Output the [X, Y] coordinate of the center of the cell containing the given text.  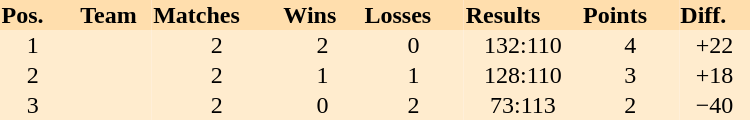
Team [108, 15]
128:110 [522, 75]
+22 [714, 45]
+18 [714, 75]
Losses [414, 15]
−40 [714, 105]
Matches [217, 15]
73:113 [522, 105]
Wins [322, 15]
4 [630, 45]
Points [630, 15]
Diff. [714, 15]
Pos. [32, 15]
132:110 [522, 45]
Results [522, 15]
